Capture the cell that displays the provided text and extract its (x, y) central coordinate. 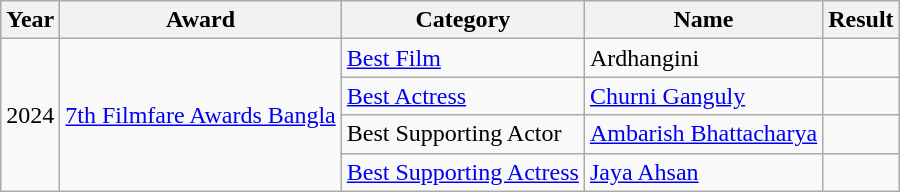
Best Actress (462, 96)
Name (703, 20)
Jaya Ahsan (703, 172)
Award (200, 20)
7th Filmfare Awards Bangla (200, 115)
Category (462, 20)
Best Film (462, 58)
2024 (30, 115)
Best Supporting Actress (462, 172)
Result (861, 20)
Year (30, 20)
Churni Ganguly (703, 96)
Best Supporting Actor (462, 134)
Ambarish Bhattacharya (703, 134)
Ardhangini (703, 58)
